Find where the given text appears and provide that cell's center as [x, y] coordinate. 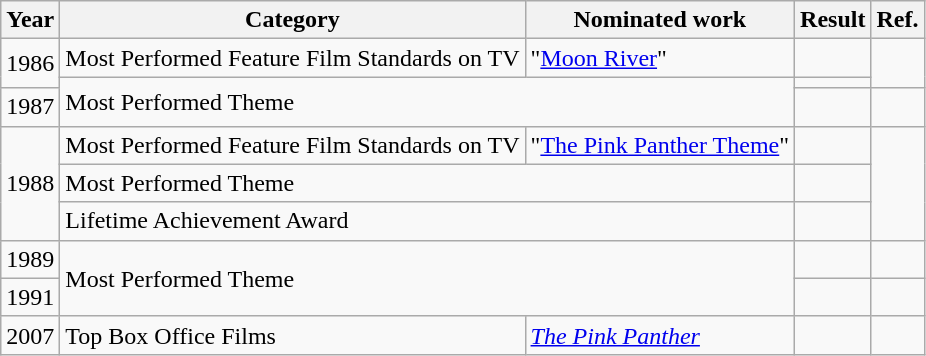
The Pink Panther [660, 335]
1989 [30, 259]
"Moon River" [660, 58]
1988 [30, 183]
Lifetime Achievement Award [428, 221]
Result [833, 20]
Top Box Office Films [292, 335]
"The Pink Panther Theme" [660, 145]
Year [30, 20]
1987 [30, 107]
Nominated work [660, 20]
1986 [30, 64]
Ref. [898, 20]
2007 [30, 335]
1991 [30, 297]
Category [292, 20]
